Search for the cell housing the specified text and yield its [X, Y] center coordinate. 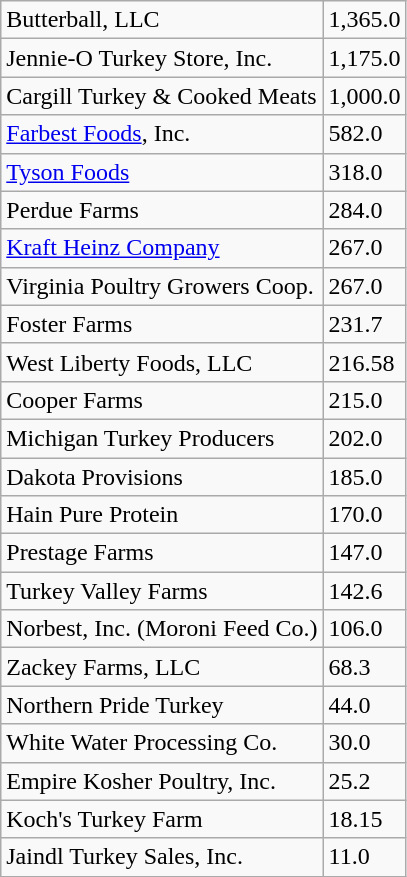
284.0 [364, 210]
Turkey Valley Farms [162, 591]
Cargill Turkey & Cooked Meats [162, 96]
Perdue Farms [162, 210]
1,175.0 [364, 58]
44.0 [364, 705]
Prestage Farms [162, 553]
216.58 [364, 362]
30.0 [364, 743]
25.2 [364, 781]
Northern Pride Turkey [162, 705]
Jaindl Turkey Sales, Inc. [162, 857]
Kraft Heinz Company [162, 248]
170.0 [364, 515]
White Water Processing Co. [162, 743]
Foster Farms [162, 324]
Empire Kosher Poultry, Inc. [162, 781]
318.0 [364, 172]
Butterball, LLC [162, 20]
185.0 [364, 477]
Jennie-O Turkey Store, Inc. [162, 58]
582.0 [364, 134]
Farbest Foods, Inc. [162, 134]
Hain Pure Protein [162, 515]
Koch's Turkey Farm [162, 819]
1,365.0 [364, 20]
Tyson Foods [162, 172]
Michigan Turkey Producers [162, 438]
Cooper Farms [162, 400]
147.0 [364, 553]
106.0 [364, 629]
Zackey Farms, LLC [162, 667]
Norbest, Inc. (Moroni Feed Co.) [162, 629]
18.15 [364, 819]
11.0 [364, 857]
142.6 [364, 591]
West Liberty Foods, LLC [162, 362]
202.0 [364, 438]
68.3 [364, 667]
Virginia Poultry Growers Coop. [162, 286]
231.7 [364, 324]
215.0 [364, 400]
1,000.0 [364, 96]
Dakota Provisions [162, 477]
